Identify which cell holds the provided text, then report its [X, Y] central coordinate. 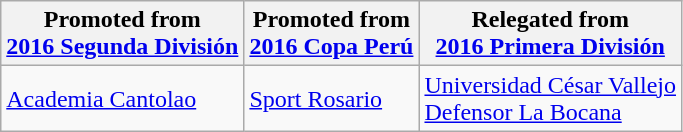
Relegated from2016 Primera División [550, 34]
Promoted from2016 Copa Perú [332, 34]
Sport Rosario [332, 98]
Promoted from2016 Segunda División [122, 34]
Academia Cantolao [122, 98]
Universidad César Vallejo Defensor La Bocana [550, 98]
